Identify which cell holds the provided text, then report its (X, Y) central coordinate. 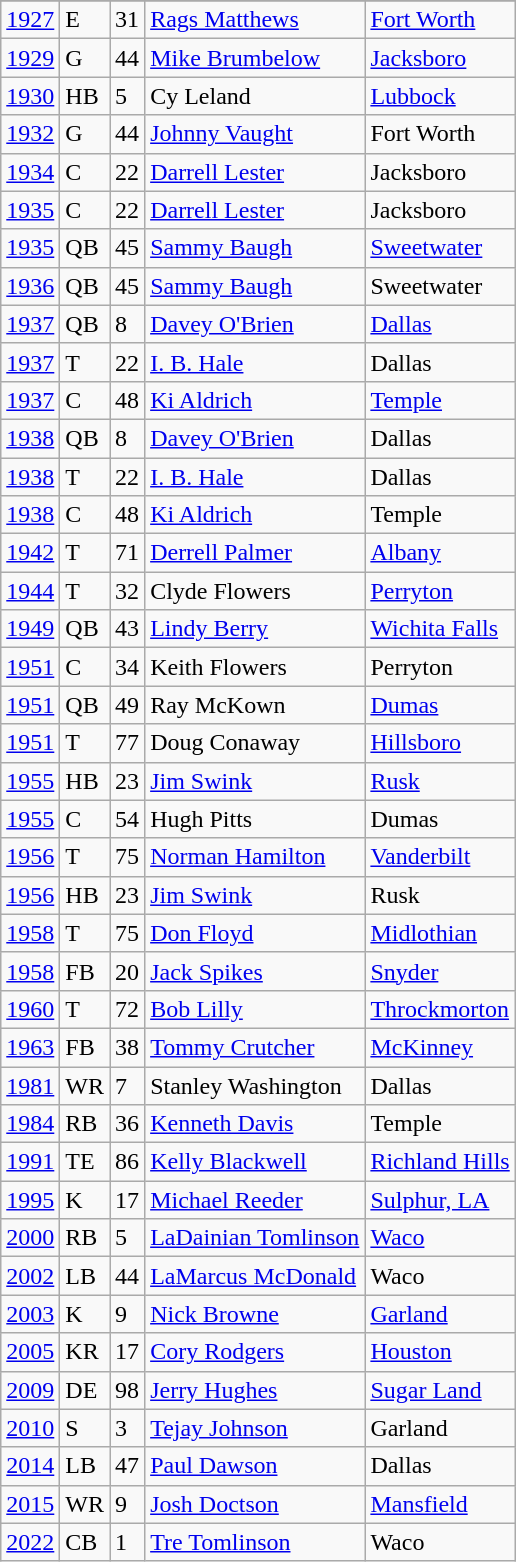
Johnny Vaught (255, 134)
2005 (30, 1352)
1927 (30, 20)
DE (85, 1390)
71 (128, 553)
Norman Hamilton (255, 857)
Tejay Johnson (255, 1428)
2010 (30, 1428)
1981 (30, 1085)
1995 (30, 1200)
Michael Reeder (255, 1200)
E (85, 20)
Sugar Land (440, 1390)
36 (128, 1124)
Paul Dawson (255, 1466)
38 (128, 1047)
Mike Brumbelow (255, 58)
Stanley Washington (255, 1085)
1984 (30, 1124)
1942 (30, 553)
Cy Leland (255, 96)
Tre Tomlinson (255, 1542)
Nick Browne (255, 1314)
KR (85, 1352)
Wichita Falls (440, 629)
2015 (30, 1504)
1934 (30, 172)
Keith Flowers (255, 667)
Cory Rodgers (255, 1352)
Clyde Flowers (255, 591)
Hillsboro (440, 743)
TE (85, 1162)
1944 (30, 591)
2003 (30, 1314)
54 (128, 819)
43 (128, 629)
2022 (30, 1542)
Richland Hills (440, 1162)
31 (128, 20)
77 (128, 743)
1930 (30, 96)
49 (128, 705)
Houston (440, 1352)
1936 (30, 286)
2014 (30, 1466)
98 (128, 1390)
Kelly Blackwell (255, 1162)
S (85, 1428)
1991 (30, 1162)
LaDainian Tomlinson (255, 1238)
2000 (30, 1238)
47 (128, 1466)
1949 (30, 629)
1 (128, 1542)
Josh Doctson (255, 1504)
32 (128, 591)
1929 (30, 58)
Sulphur, LA (440, 1200)
Lubbock (440, 96)
Kenneth Davis (255, 1124)
34 (128, 667)
Don Floyd (255, 933)
3 (128, 1428)
Midlothian (440, 933)
2009 (30, 1390)
86 (128, 1162)
20 (128, 971)
Lindy Berry (255, 629)
7 (128, 1085)
Mansfield (440, 1504)
CB (85, 1542)
1960 (30, 1009)
Ray McKown (255, 705)
Jerry Hughes (255, 1390)
McKinney (440, 1047)
Vanderbilt (440, 857)
Albany (440, 553)
Tommy Crutcher (255, 1047)
1963 (30, 1047)
Throckmorton (440, 1009)
Snyder (440, 971)
2002 (30, 1276)
Jack Spikes (255, 971)
Hugh Pitts (255, 819)
LaMarcus McDonald (255, 1276)
1932 (30, 134)
Bob Lilly (255, 1009)
Derrell Palmer (255, 553)
Rags Matthews (255, 20)
Doug Conaway (255, 743)
72 (128, 1009)
